Extract the (x, y) coordinate from the center of the cell holding the provided text.  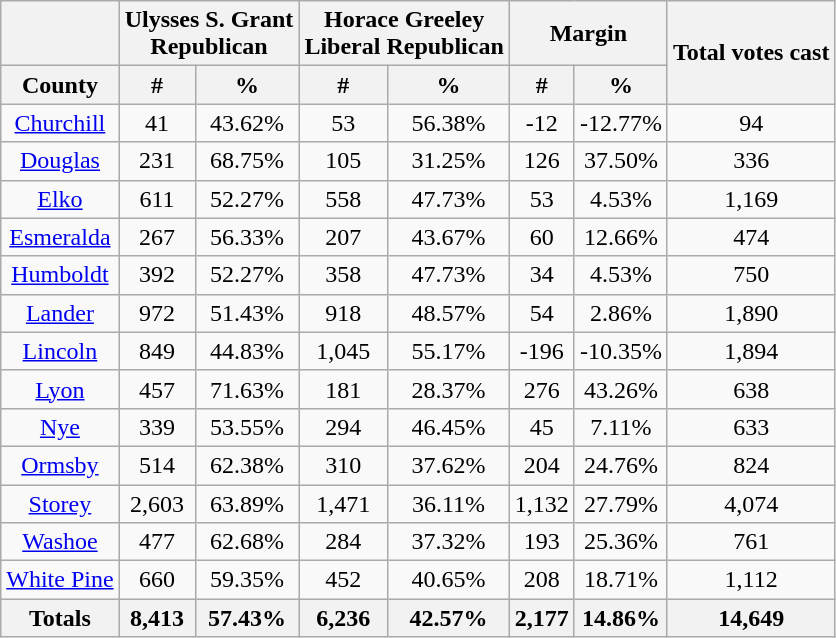
Ormsby (60, 465)
Douglas (60, 161)
638 (751, 389)
Totals (60, 618)
59.35% (247, 580)
6,236 (344, 618)
37.62% (449, 465)
-12.77% (620, 123)
46.45% (449, 427)
105 (344, 161)
45 (542, 427)
339 (157, 427)
824 (751, 465)
310 (344, 465)
40.65% (449, 580)
24.76% (620, 465)
Lyon (60, 389)
761 (751, 542)
208 (542, 580)
White Pine (60, 580)
Lincoln (60, 351)
42.57% (449, 618)
358 (344, 275)
41 (157, 123)
Horace GreeleyLiberal Republican (404, 34)
27.79% (620, 503)
1,169 (751, 199)
7.11% (620, 427)
36.11% (449, 503)
68.75% (247, 161)
44.83% (247, 351)
231 (157, 161)
53.55% (247, 427)
63.89% (247, 503)
Esmeralda (60, 237)
14,649 (751, 618)
-12 (542, 123)
34 (542, 275)
Margin (588, 34)
336 (751, 161)
Washoe (60, 542)
750 (751, 275)
Ulysses S. GrantRepublican (209, 34)
56.33% (247, 237)
54 (542, 313)
8,413 (157, 618)
Total votes cast (751, 52)
477 (157, 542)
14.86% (620, 618)
181 (344, 389)
972 (157, 313)
207 (344, 237)
Nye (60, 427)
276 (542, 389)
193 (542, 542)
294 (344, 427)
514 (157, 465)
392 (157, 275)
51.43% (247, 313)
2.86% (620, 313)
1,894 (751, 351)
71.63% (247, 389)
452 (344, 580)
284 (344, 542)
558 (344, 199)
94 (751, 123)
Churchill (60, 123)
267 (157, 237)
-10.35% (620, 351)
43.62% (247, 123)
660 (157, 580)
31.25% (449, 161)
1,890 (751, 313)
12.66% (620, 237)
1,045 (344, 351)
Lander (60, 313)
2,603 (157, 503)
204 (542, 465)
56.38% (449, 123)
1,112 (751, 580)
62.68% (247, 542)
474 (751, 237)
Humboldt (60, 275)
1,132 (542, 503)
28.37% (449, 389)
2,177 (542, 618)
Storey (60, 503)
25.36% (620, 542)
Elko (60, 199)
37.32% (449, 542)
126 (542, 161)
611 (157, 199)
4,074 (751, 503)
18.71% (620, 580)
County (60, 85)
1,471 (344, 503)
633 (751, 427)
918 (344, 313)
43.67% (449, 237)
37.50% (620, 161)
849 (157, 351)
48.57% (449, 313)
62.38% (247, 465)
457 (157, 389)
55.17% (449, 351)
43.26% (620, 389)
57.43% (247, 618)
-196 (542, 351)
60 (542, 237)
